Find where the given text appears and provide that cell's center as (X, Y) coordinate. 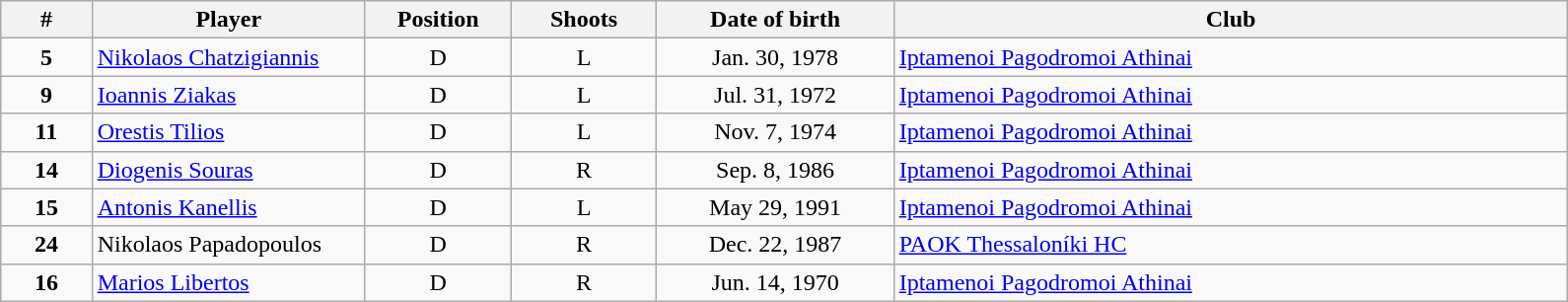
Nikolaos Chatzigiannis (229, 57)
Sep. 8, 1986 (775, 170)
11 (46, 132)
Position (438, 20)
Ioannis Ziakas (229, 95)
16 (46, 282)
May 29, 1991 (775, 207)
5 (46, 57)
# (46, 20)
Date of birth (775, 20)
Shoots (584, 20)
Orestis Tilios (229, 132)
PAOK Thessaloníki HC (1231, 245)
Jul. 31, 1972 (775, 95)
Jan. 30, 1978 (775, 57)
Diogenis Souras (229, 170)
Nov. 7, 1974 (775, 132)
14 (46, 170)
Club (1231, 20)
15 (46, 207)
Player (229, 20)
Dec. 22, 1987 (775, 245)
Antonis Kanellis (229, 207)
9 (46, 95)
Jun. 14, 1970 (775, 282)
24 (46, 245)
Marios Libertos (229, 282)
Nikolaos Papadopoulos (229, 245)
